Find where the given text appears and provide that cell's center as (X, Y) coordinate. 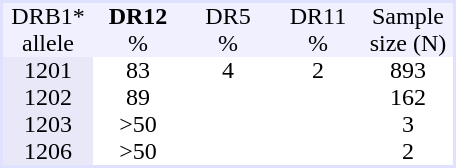
3 (408, 124)
Sample (408, 16)
DR5 (228, 16)
allele (48, 44)
4 (228, 70)
DR11 (318, 16)
1206 (48, 152)
1202 (48, 98)
83 (138, 70)
1201 (48, 70)
DR12 (138, 16)
89 (138, 98)
162 (408, 98)
size (N) (408, 44)
893 (408, 70)
DRB1* (48, 16)
1203 (48, 124)
